Output the (x, y) coordinate of the center of the cell containing the given text.  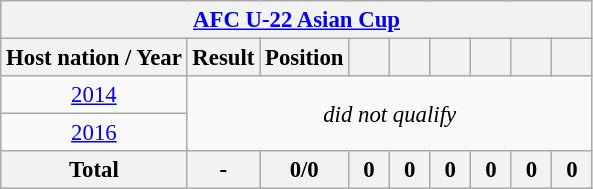
Host nation / Year (94, 58)
Total (94, 170)
- (224, 170)
Result (224, 58)
0/0 (304, 170)
2014 (94, 95)
Position (304, 58)
AFC U-22 Asian Cup (297, 20)
did not qualify (390, 114)
2016 (94, 133)
